Return the (X, Y) coordinate for the center point of the cell that contains the specified text.  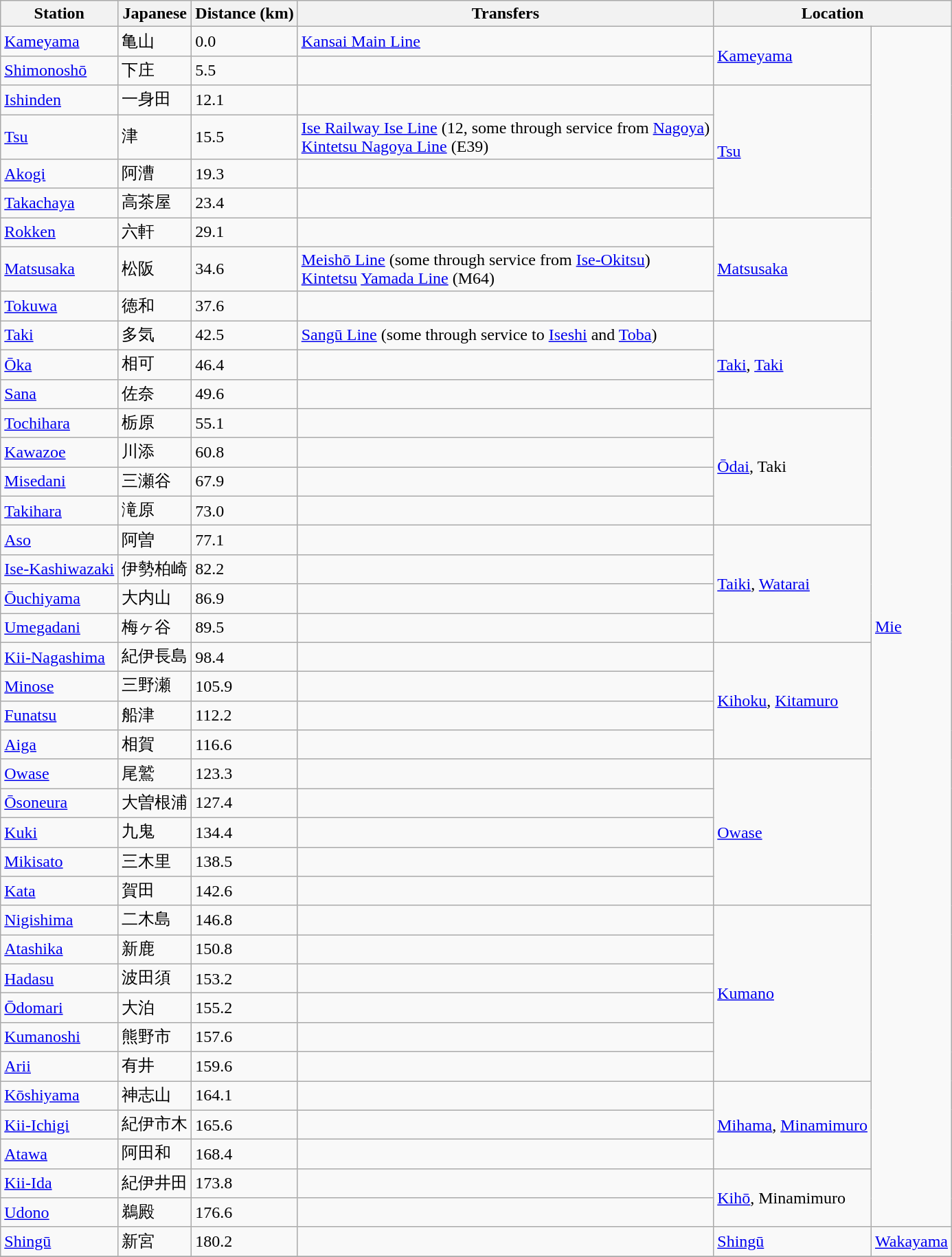
Kii-Nagashima (59, 657)
12.1 (245, 100)
栃原 (155, 423)
Meishō Line (some through service from Ise-Okitsu) Kintetsu Yamada Line (M64) (506, 269)
142.6 (245, 892)
116.6 (245, 745)
下庄 (155, 70)
Rokken (59, 232)
Ise Railway Ise Line (12, some through service from Nagoya) Kintetsu Nagoya Line (E39) (506, 136)
Funatsu (59, 716)
Transfers (506, 14)
29.1 (245, 232)
Taiki, Watarai (793, 584)
九鬼 (155, 833)
49.6 (245, 394)
Ōsoneura (59, 804)
5.5 (245, 70)
梅ヶ谷 (155, 628)
159.6 (245, 1066)
Taki, Taki (793, 365)
Tokuwa (59, 306)
一身田 (155, 100)
176.6 (245, 1213)
138.5 (245, 861)
Aiga (59, 745)
三野瀬 (155, 687)
Japanese (155, 14)
大内山 (155, 599)
新宮 (155, 1242)
滝原 (155, 511)
73.0 (245, 511)
19.3 (245, 174)
川添 (155, 452)
Kata (59, 892)
89.5 (245, 628)
46.4 (245, 364)
Misedani (59, 482)
波田須 (155, 978)
多気 (155, 335)
三木里 (155, 861)
紀伊市木 (155, 1125)
有井 (155, 1066)
37.6 (245, 306)
146.8 (245, 920)
Station (59, 14)
Atashika (59, 949)
尾鷲 (155, 773)
Distance (km) (245, 14)
153.2 (245, 978)
173.8 (245, 1183)
165.6 (245, 1125)
松阪 (155, 269)
阿曽 (155, 540)
157.6 (245, 1037)
Takachaya (59, 203)
Taki (59, 335)
紀伊長島 (155, 657)
津 (155, 136)
Kansai Main Line (506, 41)
82.2 (245, 569)
Aso (59, 540)
Tochihara (59, 423)
亀山 (155, 41)
三瀬谷 (155, 482)
相賀 (155, 745)
鵜殿 (155, 1213)
Ōdomari (59, 1008)
佐奈 (155, 394)
Takihara (59, 511)
123.3 (245, 773)
徳和 (155, 306)
23.4 (245, 203)
34.6 (245, 269)
Ise-Kashiwazaki (59, 569)
Ōdai, Taki (793, 467)
Kuki (59, 833)
熊野市 (155, 1037)
Kihoku, Kitamuro (793, 701)
55.1 (245, 423)
105.9 (245, 687)
神志山 (155, 1096)
相可 (155, 364)
伊勢柏崎 (155, 569)
Kumano (793, 993)
Atawa (59, 1154)
134.4 (245, 833)
Kii-Ida (59, 1183)
Nigishima (59, 920)
Arii (59, 1066)
賀田 (155, 892)
阿漕 (155, 174)
Ōuchiyama (59, 599)
164.1 (245, 1096)
二木島 (155, 920)
Location (832, 14)
77.1 (245, 540)
Sana (59, 394)
42.5 (245, 335)
Ōka (59, 364)
Minose (59, 687)
船津 (155, 716)
Udono (59, 1213)
大曽根浦 (155, 804)
六軒 (155, 232)
新鹿 (155, 949)
Hadasu (59, 978)
高茶屋 (155, 203)
Kihō, Minamimuro (793, 1198)
Umegadani (59, 628)
Kii-Ichigi (59, 1125)
15.5 (245, 136)
Mie (911, 627)
127.4 (245, 804)
Kōshiyama (59, 1096)
150.8 (245, 949)
180.2 (245, 1242)
98.4 (245, 657)
Ishinden (59, 100)
155.2 (245, 1008)
Mikisato (59, 861)
67.9 (245, 482)
0.0 (245, 41)
大泊 (155, 1008)
112.2 (245, 716)
Shimonoshō (59, 70)
Kumanoshi (59, 1037)
Wakayama (911, 1242)
阿田和 (155, 1154)
Mihama, Minamimuro (793, 1125)
Akogi (59, 174)
Kawazoe (59, 452)
168.4 (245, 1154)
Sangū Line (some through service to Iseshi and Toba) (506, 335)
紀伊井田 (155, 1183)
60.8 (245, 452)
86.9 (245, 599)
